Pinpoint the cell where the given text exists, returning its (x, y) midpoint coordinate. 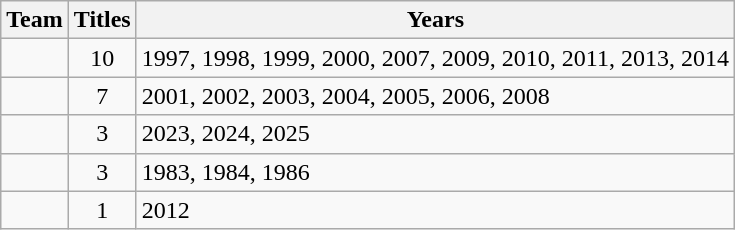
Team (35, 20)
2023, 2024, 2025 (435, 134)
2001, 2002, 2003, 2004, 2005, 2006, 2008 (435, 96)
10 (102, 58)
1997, 1998, 1999, 2000, 2007, 2009, 2010, 2011, 2013, 2014 (435, 58)
Years (435, 20)
1983, 1984, 1986 (435, 172)
1 (102, 210)
7 (102, 96)
Titles (102, 20)
2012 (435, 210)
